Extract the [X, Y] coordinate from the center of the cell holding the provided text.  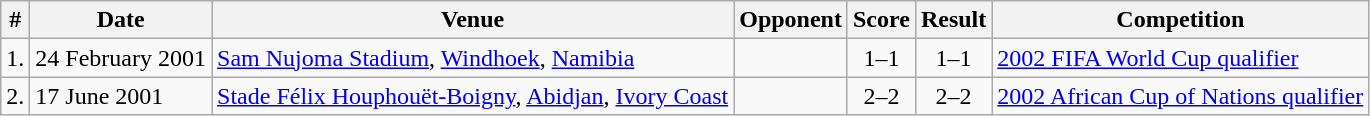
Score [881, 20]
2002 African Cup of Nations qualifier [1180, 96]
2002 FIFA World Cup qualifier [1180, 58]
1. [16, 58]
Result [953, 20]
Stade Félix Houphouët-Boigny, Abidjan, Ivory Coast [473, 96]
Venue [473, 20]
Competition [1180, 20]
# [16, 20]
24 February 2001 [121, 58]
Date [121, 20]
2. [16, 96]
Opponent [791, 20]
17 June 2001 [121, 96]
Sam Nujoma Stadium, Windhoek, Namibia [473, 58]
